Pinpoint the cell where the given text exists, returning its (x, y) midpoint coordinate. 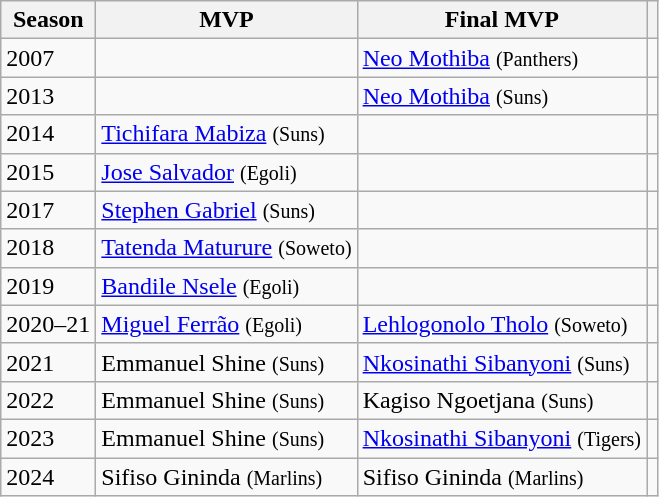
2022 (48, 400)
2015 (48, 172)
2017 (48, 210)
Stephen Gabriel (Suns) (226, 210)
Miguel Ferrão (Egoli) (226, 324)
Lehlogonolo Tholo (Soweto) (502, 324)
Neo Mothiba (Panthers) (502, 58)
Kagiso Ngoetjana (Suns) (502, 400)
2023 (48, 438)
Final MVP (502, 20)
2021 (48, 362)
Nkosinathi Sibanyoni (Suns) (502, 362)
Season (48, 20)
2018 (48, 248)
2007 (48, 58)
2024 (48, 477)
Jose Salvador (Egoli) (226, 172)
Nkosinathi Sibanyoni (Tigers) (502, 438)
2020–21 (48, 324)
Bandile Nsele (Egoli) (226, 286)
2013 (48, 96)
MVP (226, 20)
Neo Mothiba (Suns) (502, 96)
Tichifara Mabiza (Suns) (226, 134)
2014 (48, 134)
2019 (48, 286)
Tatenda Maturure (Soweto) (226, 248)
